Capture the cell that displays the provided text and extract its [X, Y] central coordinate. 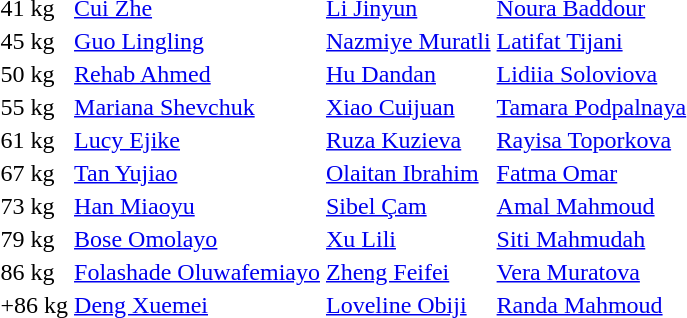
Xu Lili [408, 239]
Tan Yujiao [198, 173]
Mariana Shevchuk [198, 107]
Olaitan Ibrahim [408, 173]
Nazmiye Muratli [408, 41]
Lucy Ejike [198, 140]
Han Miaoyu [198, 206]
Sibel Çam [408, 206]
Folashade Oluwafemiayo [198, 272]
Hu Dandan [408, 74]
Rehab Ahmed [198, 74]
Bose Omolayo [198, 239]
Xiao Cuijuan [408, 107]
Guo Lingling [198, 41]
Ruza Kuzieva [408, 140]
Zheng Feifei [408, 272]
